Provide the (X, Y) coordinate of the cell's center where the given text is located.  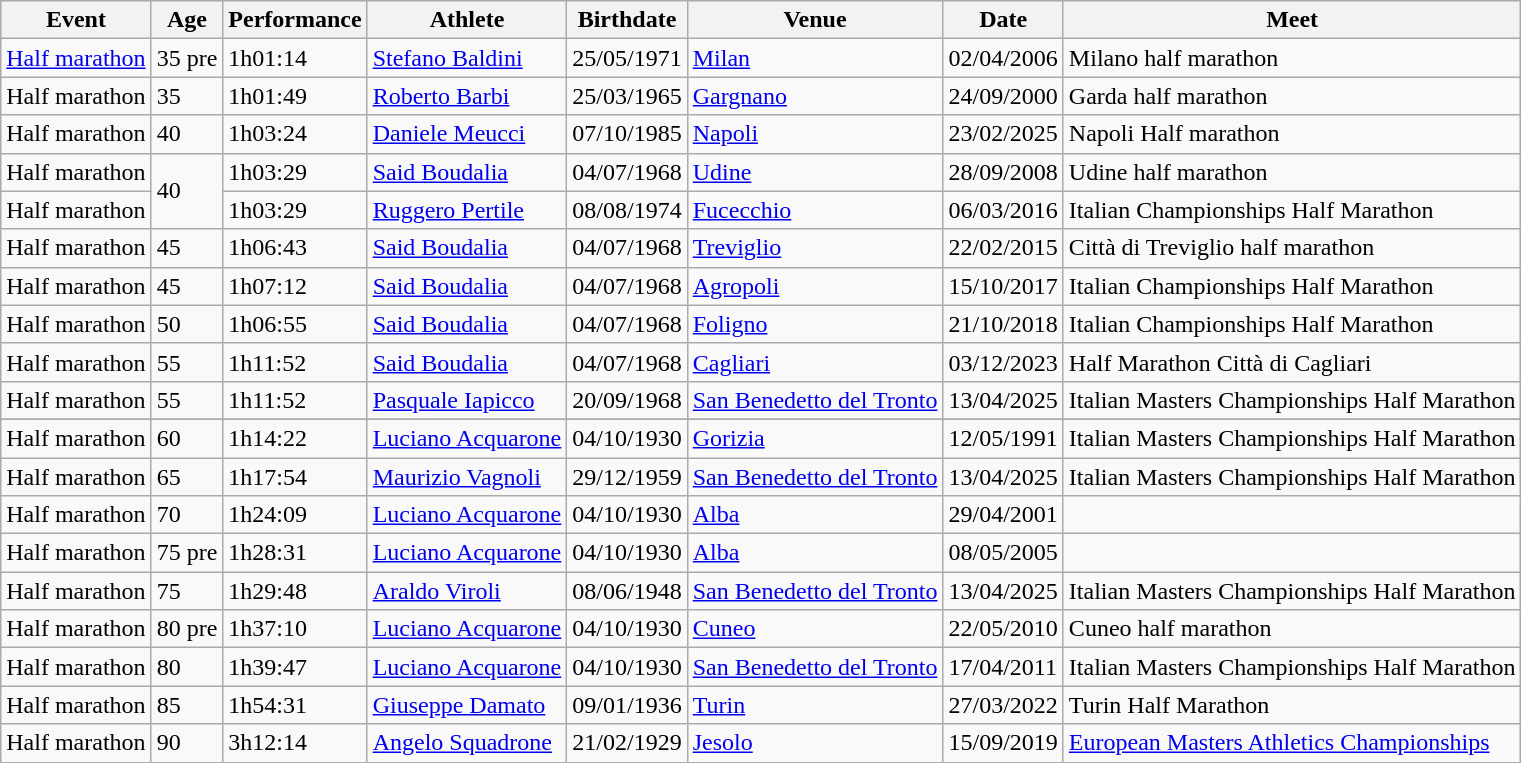
Milan (815, 58)
Udine half marathon (1292, 172)
22/02/2015 (1003, 248)
3h12:14 (295, 743)
15/09/2019 (1003, 743)
1h06:43 (295, 248)
90 (187, 743)
08/06/1948 (627, 591)
70 (187, 515)
Angelo Squadrone (467, 743)
Half Marathon Città di Cagliari (1292, 362)
85 (187, 705)
80 (187, 667)
1h01:49 (295, 96)
35 pre (187, 58)
Jesolo (815, 743)
Garda half marathon (1292, 96)
27/03/2022 (1003, 705)
Città di Treviglio half marathon (1292, 248)
07/10/1985 (627, 134)
08/05/2005 (1003, 553)
Agropoli (815, 286)
1h03:24 (295, 134)
Daniele Meucci (467, 134)
09/01/1936 (627, 705)
Pasquale Iapicco (467, 400)
75 pre (187, 553)
Roberto Barbi (467, 96)
Fucecchio (815, 210)
1h06:55 (295, 324)
80 pre (187, 629)
Turin (815, 705)
Napoli (815, 134)
60 (187, 438)
35 (187, 96)
Age (187, 20)
03/12/2023 (1003, 362)
24/09/2000 (1003, 96)
23/02/2025 (1003, 134)
Napoli Half marathon (1292, 134)
Birthdate (627, 20)
25/05/1971 (627, 58)
29/12/1959 (627, 477)
Cuneo half marathon (1292, 629)
Foligno (815, 324)
1h37:10 (295, 629)
17/04/2011 (1003, 667)
Gorizia (815, 438)
50 (187, 324)
25/03/1965 (627, 96)
29/04/2001 (1003, 515)
Giuseppe Damato (467, 705)
21/10/2018 (1003, 324)
Milano half marathon (1292, 58)
1h17:54 (295, 477)
02/04/2006 (1003, 58)
1h54:31 (295, 705)
Stefano Baldini (467, 58)
Turin Half Marathon (1292, 705)
Athlete (467, 20)
1h29:48 (295, 591)
Ruggero Pertile (467, 210)
Cuneo (815, 629)
1h07:12 (295, 286)
08/08/1974 (627, 210)
Date (1003, 20)
1h24:09 (295, 515)
Gargnano (815, 96)
Araldo Viroli (467, 591)
1h28:31 (295, 553)
65 (187, 477)
20/09/1968 (627, 400)
Event (76, 20)
Maurizio Vagnoli (467, 477)
15/10/2017 (1003, 286)
1h14:22 (295, 438)
Venue (815, 20)
1h01:14 (295, 58)
28/09/2008 (1003, 172)
Cagliari (815, 362)
European Masters Athletics Championships (1292, 743)
Udine (815, 172)
Treviglio (815, 248)
Meet (1292, 20)
75 (187, 591)
22/05/2010 (1003, 629)
06/03/2016 (1003, 210)
21/02/1929 (627, 743)
1h39:47 (295, 667)
Performance (295, 20)
12/05/1991 (1003, 438)
